From the cell containing the given text, extract its center point as (X, Y) coordinate. 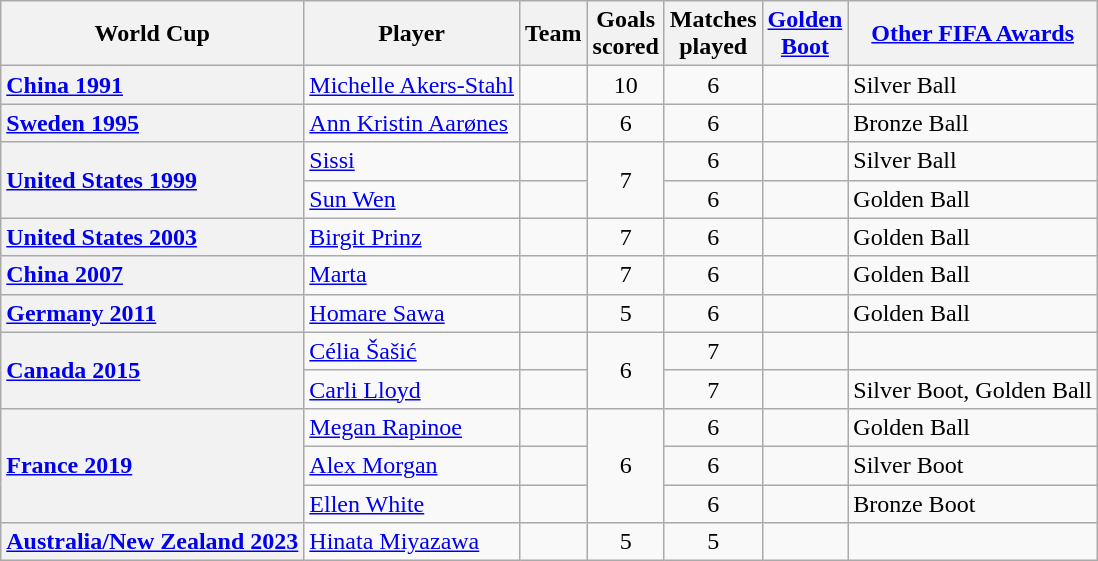
Marta (412, 275)
France 2019 (152, 465)
Alex Morgan (412, 465)
Sissi (412, 161)
Silver Boot (973, 465)
10 (626, 85)
Matchesplayed (713, 34)
Player (412, 34)
Ellen White (412, 503)
Birgit Prinz (412, 237)
Bronze Boot (973, 503)
World Cup (152, 34)
Other FIFA Awards (973, 34)
Homare Sawa (412, 313)
Michelle Akers-Stahl (412, 85)
Silver Boot, Golden Ball (973, 389)
Sun Wen (412, 199)
GoldenBoot (805, 34)
Canada 2015 (152, 370)
Sweden 1995 (152, 123)
China 2007 (152, 275)
China 1991 (152, 85)
Ann Kristin Aarønes (412, 123)
Australia/New Zealand 2023 (152, 542)
Hinata Miyazawa (412, 542)
Carli Lloyd (412, 389)
Goalsscored (626, 34)
Germany 2011 (152, 313)
Bronze Ball (973, 123)
United States 2003 (152, 237)
United States 1999 (152, 180)
Célia Šašić (412, 351)
Megan Rapinoe (412, 427)
Team (554, 34)
